Pinpoint the cell where the given text exists, returning its (x, y) midpoint coordinate. 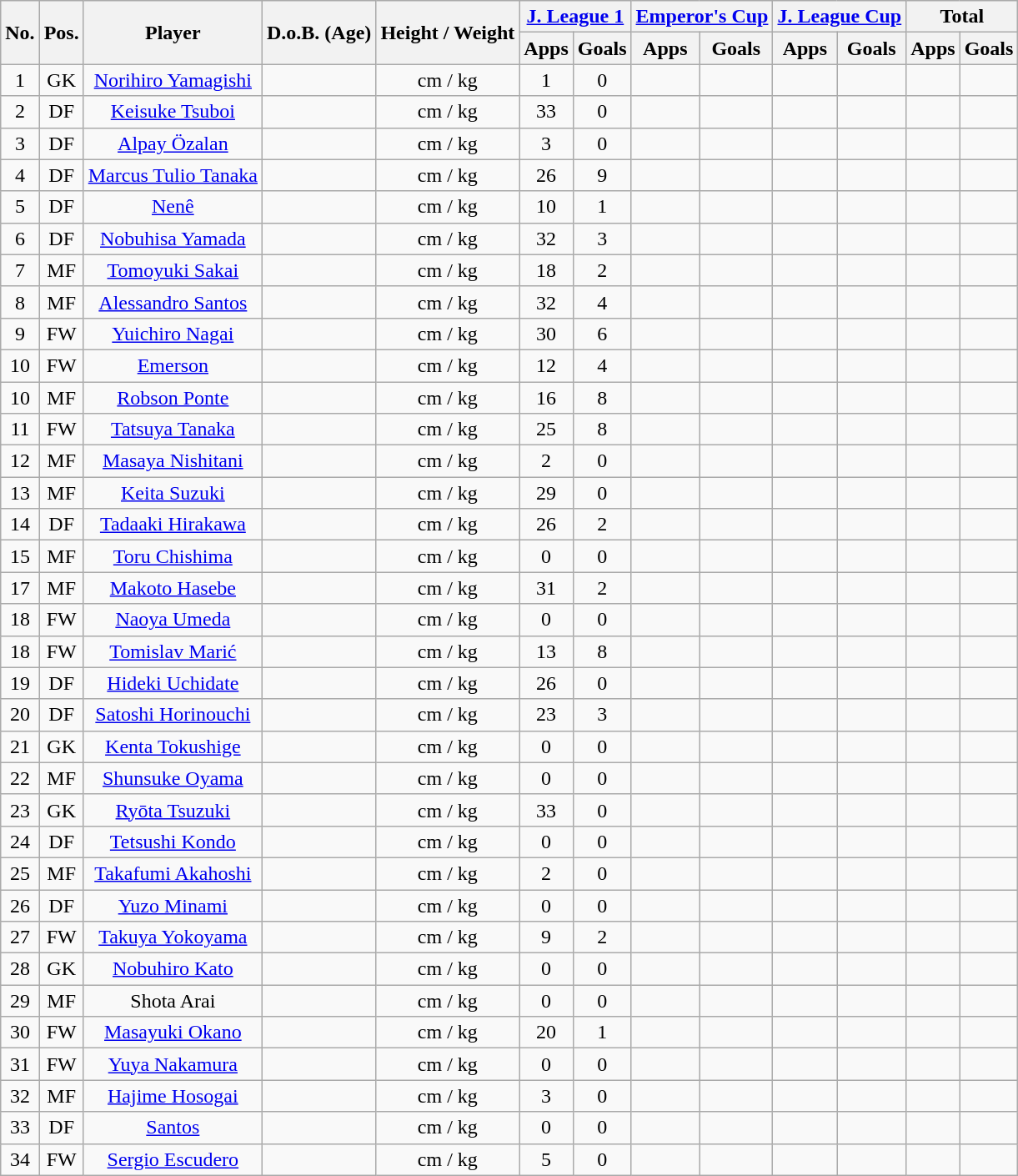
Robson Ponte (173, 398)
J. League 1 (575, 17)
17 (20, 588)
Pos. (62, 33)
Marcus Tulio Tanaka (173, 175)
J. League Cup (840, 17)
Toru Chishima (173, 556)
28 (20, 969)
Alessandro Santos (173, 302)
21 (20, 746)
Hajime Hosogai (173, 1096)
Santos (173, 1128)
Sergio Escudero (173, 1159)
Shota Arai (173, 1001)
D.o.B. (Age) (318, 33)
Kenta Tokushige (173, 746)
Tomislav Marić (173, 651)
Masayuki Okano (173, 1033)
Yuzo Minami (173, 905)
Yuichiro Nagai (173, 334)
Keita Suzuki (173, 493)
Nenê (173, 207)
Nobuhisa Yamada (173, 239)
Takafumi Akahoshi (173, 873)
No. (20, 33)
Total (962, 17)
15 (20, 556)
11 (20, 430)
Tatsuya Tanaka (173, 430)
Nobuhiro Kato (173, 969)
Keisuke Tsuboi (173, 112)
Player (173, 33)
Masaya Nishitani (173, 461)
16 (546, 398)
27 (20, 937)
Satoshi Horinouchi (173, 715)
7 (20, 270)
Alpay Özalan (173, 143)
Emerson (173, 365)
Shunsuke Oyama (173, 778)
Tadaaki Hirakawa (173, 525)
14 (20, 525)
Yuya Nakamura (173, 1064)
24 (20, 842)
Tetsushi Kondo (173, 842)
Tomoyuki Sakai (173, 270)
Hideki Uchidate (173, 683)
22 (20, 778)
19 (20, 683)
Emperor's Cup (702, 17)
Makoto Hasebe (173, 588)
Naoya Umeda (173, 620)
Ryōta Tsuzuki (173, 810)
Height / Weight (448, 33)
Norihiro Yamagishi (173, 80)
Takuya Yokoyama (173, 937)
34 (20, 1159)
